From the cell containing the given text, extract its center point as [x, y] coordinate. 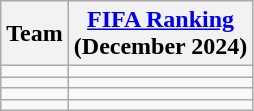
Team [35, 34]
FIFA Ranking(December 2024) [160, 34]
